Capture the cell that displays the provided text and extract its (x, y) central coordinate. 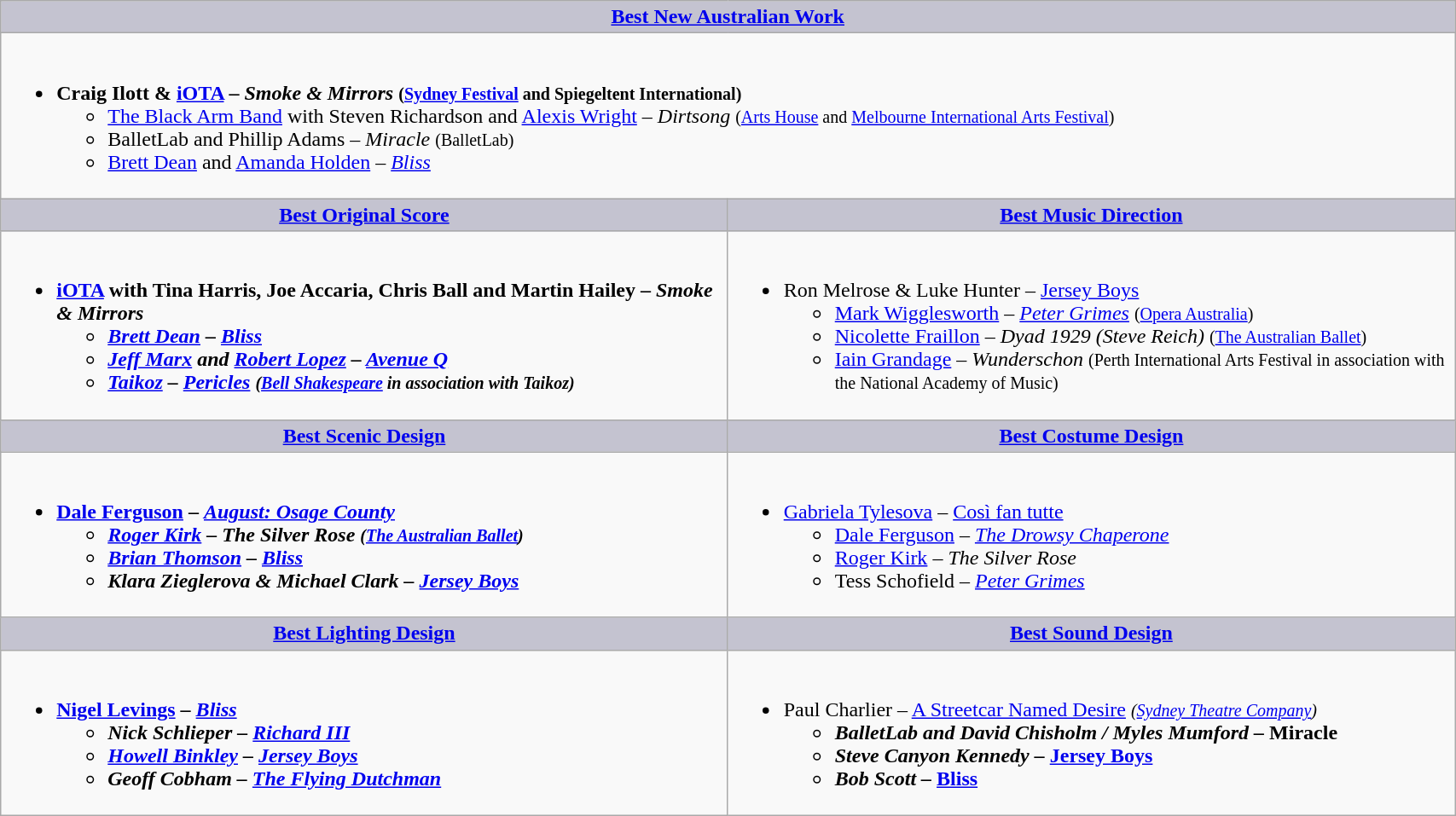
Best Music Direction (1091, 215)
Nigel Levings – BlissNick Schlieper – Richard IIIHowell Binkley – Jersey BoysGeoff Cobham – The Flying Dutchman (364, 732)
Best Lighting Design (364, 634)
Best Original Score (364, 215)
Best New Australian Work (728, 17)
Gabriela Tylesova – Così fan tutteDale Ferguson – The Drowsy ChaperoneRoger Kirk – The Silver RoseTess Schofield – Peter Grimes (1091, 535)
Best Costume Design (1091, 436)
Best Sound Design (1091, 634)
Best Scenic Design (364, 436)
